For the text-containing cell, return its midpoint in (X, Y) coordinate format. 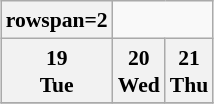
19Tue (57, 70)
20Wed (139, 70)
rowspan=2 (57, 20)
21Thu (190, 70)
